Capture the cell that displays the provided text and extract its [x, y] central coordinate. 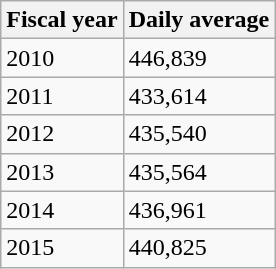
2011 [62, 96]
Daily average [199, 20]
433,614 [199, 96]
Fiscal year [62, 20]
446,839 [199, 58]
2013 [62, 172]
435,564 [199, 172]
2010 [62, 58]
435,540 [199, 134]
2015 [62, 248]
2014 [62, 210]
2012 [62, 134]
440,825 [199, 248]
436,961 [199, 210]
